Search for the cell housing the specified text and yield its (X, Y) center coordinate. 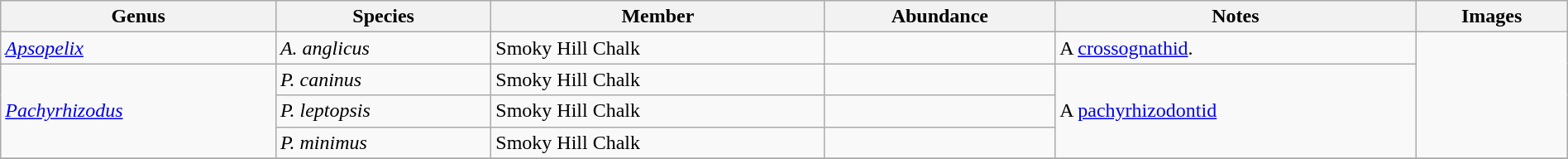
Species (383, 17)
Genus (139, 17)
Pachyrhizodus (139, 111)
Images (1492, 17)
Abundance (939, 17)
Notes (1236, 17)
A pachyrhizodontid (1236, 111)
P. leptopsis (383, 111)
P. minimus (383, 142)
Apsopelix (139, 48)
P. caninus (383, 79)
A crossognathid. (1236, 48)
Member (658, 17)
A. anglicus (383, 48)
